Output the [X, Y] coordinate of the center of the cell containing the given text.  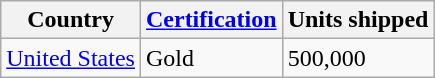
United States [71, 58]
Units shipped [358, 20]
Gold [211, 58]
Country [71, 20]
500,000 [358, 58]
Certification [211, 20]
